Determine the (x, y) coordinate at the center of the cell enclosing the given text.  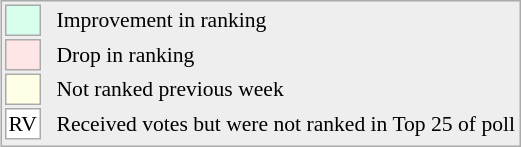
Not ranked previous week (286, 90)
RV (23, 124)
Drop in ranking (286, 55)
Improvement in ranking (286, 20)
Received votes but were not ranked in Top 25 of poll (286, 124)
